Extract the (X, Y) coordinate from the center of the cell holding the provided text.  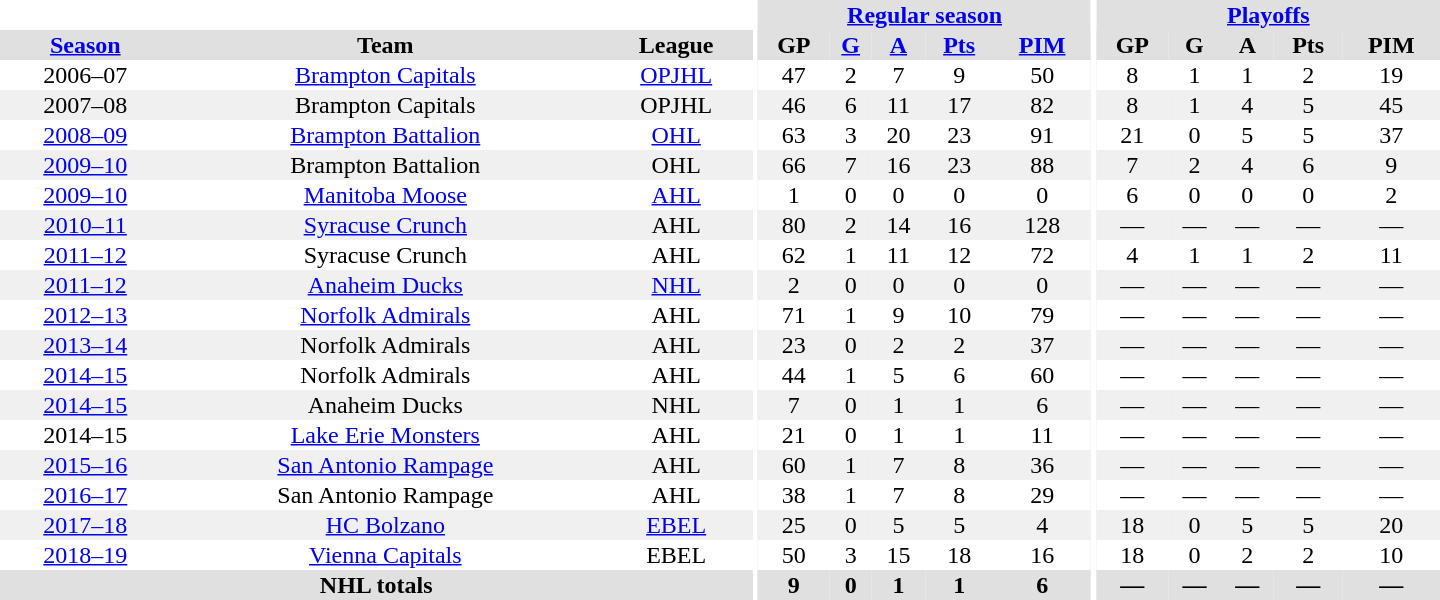
Manitoba Moose (386, 195)
2017–18 (86, 525)
79 (1042, 315)
128 (1042, 225)
Playoffs (1268, 15)
29 (1042, 495)
Season (86, 45)
2016–17 (86, 495)
72 (1042, 255)
19 (1391, 75)
2013–14 (86, 345)
2012–13 (86, 315)
91 (1042, 135)
15 (898, 555)
HC Bolzano (386, 525)
82 (1042, 105)
2015–16 (86, 465)
17 (960, 105)
2010–11 (86, 225)
46 (794, 105)
League (676, 45)
36 (1042, 465)
80 (794, 225)
45 (1391, 105)
2006–07 (86, 75)
2018–19 (86, 555)
Regular season (924, 15)
47 (794, 75)
NHL totals (376, 585)
25 (794, 525)
71 (794, 315)
12 (960, 255)
2008–09 (86, 135)
2007–08 (86, 105)
88 (1042, 165)
63 (794, 135)
44 (794, 375)
62 (794, 255)
Lake Erie Monsters (386, 435)
66 (794, 165)
Vienna Capitals (386, 555)
Team (386, 45)
14 (898, 225)
38 (794, 495)
